Pinpoint the cell where the given text exists, returning its (x, y) midpoint coordinate. 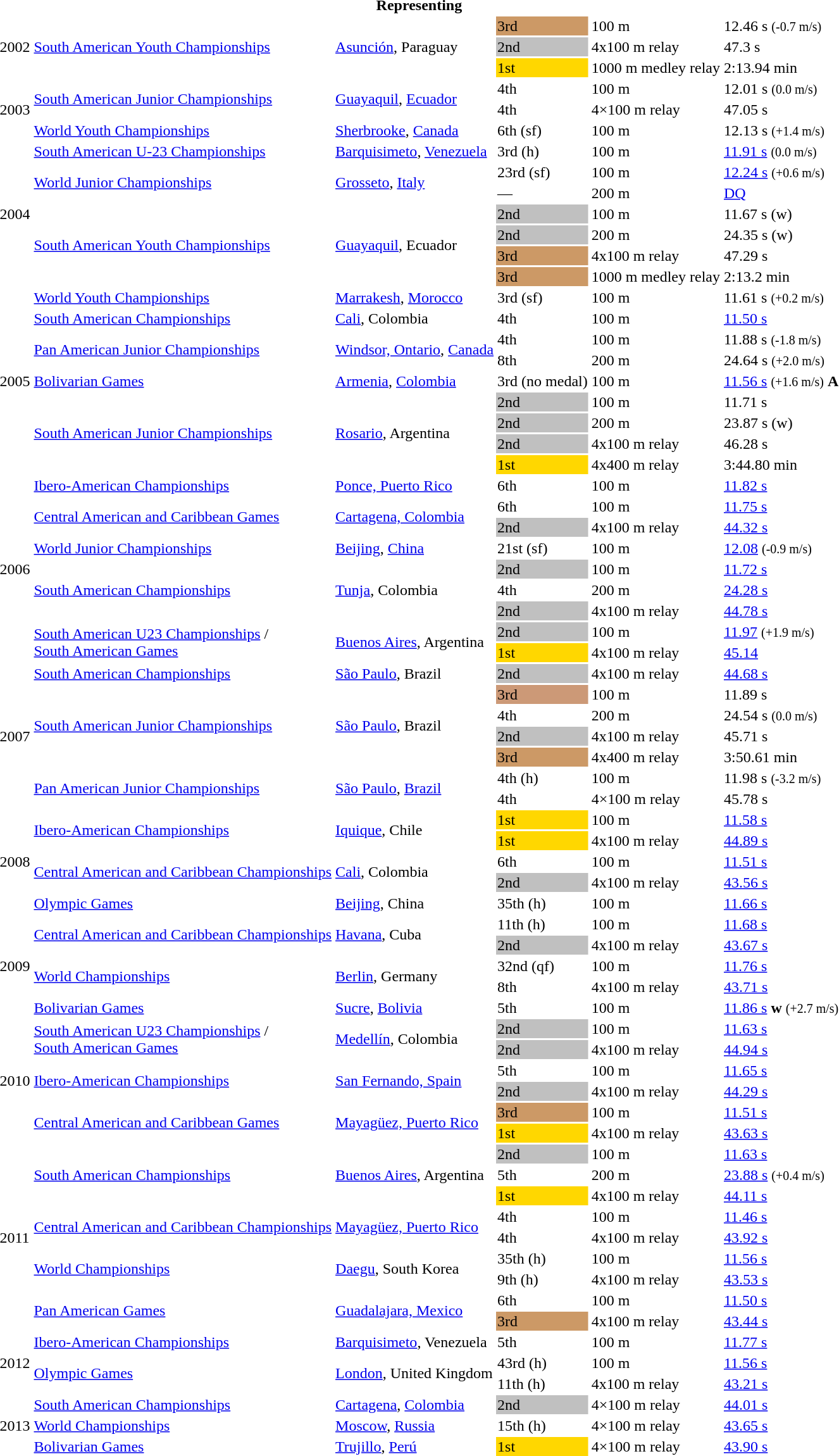
DQ (781, 193)
11.56 s (+1.6 m/s) A (781, 381)
43.44 s (781, 1321)
44.89 s (781, 841)
Medellín, Colombia (415, 1039)
43rd (h) (543, 1363)
12.08 (-0.9 m/s) (781, 548)
11.71 s (781, 402)
44.68 s (781, 674)
Pan American Games (183, 1310)
43.92 s (781, 1238)
3:44.80 min (781, 465)
South American U-23 Championships (183, 151)
London, United Kingdom (415, 1374)
12.13 s (+1.4 m/s) (781, 130)
3rd (sf) (543, 298)
24.28 s (781, 590)
Havana, Cuba (415, 934)
11.82 s (781, 486)
45.14 (781, 653)
11.88 s (-1.8 m/s) (781, 339)
24.54 s (0.0 m/s) (781, 715)
Iquique, Chile (415, 831)
Grosseto, Italy (415, 182)
47.29 s (781, 256)
47.3 s (781, 47)
47.05 s (781, 110)
43.56 s (781, 882)
Daegu, South Korea (415, 1269)
12.24 s (+0.6 m/s) (781, 172)
32nd (qf) (543, 966)
24.35 s (w) (781, 235)
23.87 s (w) (781, 423)
2:13.94 min (781, 68)
11.86 s w (+2.7 m/s) (781, 1008)
43.53 s (781, 1279)
44.32 s (781, 527)
45.78 s (781, 799)
43.67 s (781, 945)
11.98 s (-3.2 m/s) (781, 778)
Moscow, Russia (415, 1426)
Marrakesh, Morocco (415, 298)
Windsor, Ontario, Canada (415, 349)
11.97 (+1.9 m/s) (781, 632)
Rosario, Argentina (415, 433)
11.58 s (781, 820)
Asunción, Paraguay (415, 47)
3rd (h) (543, 151)
11.67 s (w) (781, 214)
2:13.2 min (781, 277)
Guadalajara, Mexico (415, 1310)
11.76 s (781, 966)
45.71 s (781, 736)
— (543, 193)
23rd (sf) (543, 172)
9th (h) (543, 1279)
24.64 s (+2.0 m/s) (781, 360)
46.28 s (781, 444)
Armenia, Colombia (415, 381)
11.65 s (781, 1070)
44.94 s (781, 1050)
43.90 s (781, 1447)
11.77 s (781, 1342)
11.68 s (781, 924)
San Fernando, Spain (415, 1081)
23.88 s (+0.4 m/s) (781, 1175)
15th (h) (543, 1426)
Tunja, Colombia (415, 590)
12.46 s (-0.7 m/s) (781, 26)
3:50.61 min (781, 757)
43.71 s (781, 987)
Sherbrooke, Canada (415, 130)
Sucre, Bolivia (415, 1008)
11.66 s (781, 903)
12.01 s (0.0 m/s) (781, 89)
43.21 s (781, 1384)
3rd (no medal) (543, 381)
11.72 s (781, 569)
44.01 s (781, 1405)
11.91 s (0.0 m/s) (781, 151)
43.63 s (781, 1133)
21st (sf) (543, 548)
4th (h) (543, 778)
11.46 s (781, 1217)
11.89 s (781, 694)
11.75 s (781, 506)
44.29 s (781, 1091)
Berlin, Germany (415, 976)
6th (sf) (543, 130)
11.61 s (+0.2 m/s) (781, 298)
44.78 s (781, 611)
43.65 s (781, 1426)
Trujillo, Perú (415, 1447)
44.11 s (781, 1196)
Ponce, Puerto Rico (415, 486)
